Provide the [x, y] coordinate of the cell's center where the given text is located.  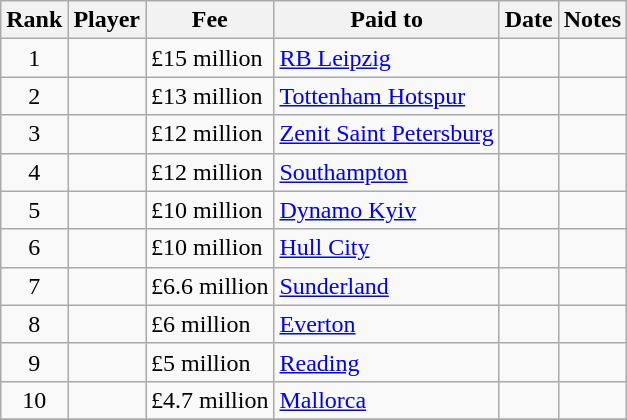
Sunderland [386, 286]
Tottenham Hotspur [386, 96]
6 [34, 248]
Hull City [386, 248]
Paid to [386, 20]
Date [528, 20]
£13 million [210, 96]
RB Leipzig [386, 58]
8 [34, 324]
Mallorca [386, 400]
Zenit Saint Petersburg [386, 134]
4 [34, 172]
2 [34, 96]
Southampton [386, 172]
5 [34, 210]
Fee [210, 20]
£6 million [210, 324]
1 [34, 58]
10 [34, 400]
Dynamo Kyiv [386, 210]
£5 million [210, 362]
Notes [592, 20]
Player [107, 20]
£15 million [210, 58]
£4.7 million [210, 400]
Everton [386, 324]
3 [34, 134]
9 [34, 362]
Rank [34, 20]
£6.6 million [210, 286]
Reading [386, 362]
7 [34, 286]
